Output the [X, Y] coordinate of the center of the cell containing the given text.  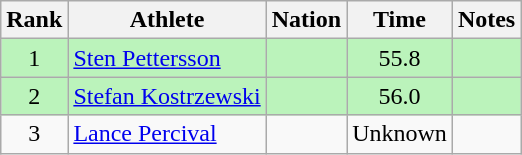
Lance Percival [167, 134]
Notes [486, 20]
Nation [306, 20]
55.8 [400, 58]
2 [34, 96]
56.0 [400, 96]
Stefan Kostrzewski [167, 96]
Athlete [167, 20]
Unknown [400, 134]
3 [34, 134]
Rank [34, 20]
1 [34, 58]
Time [400, 20]
Sten Pettersson [167, 58]
